Extract the [x, y] coordinate from the center of the cell holding the provided text.  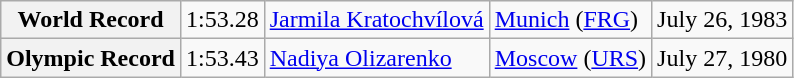
1:53.28 [222, 20]
Nadiya Olizarenko [376, 58]
World Record [91, 20]
Moscow (URS) [570, 58]
Olympic Record [91, 58]
July 26, 1983 [722, 20]
July 27, 1980 [722, 58]
1:53.43 [222, 58]
Jarmila Kratochvílová [376, 20]
Munich (FRG) [570, 20]
